Scan for the cell matching the given text and deliver its (X, Y) coordinate at center. 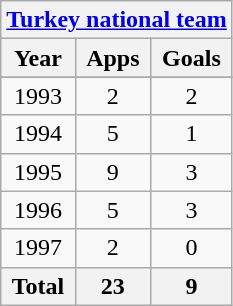
1995 (38, 172)
0 (192, 248)
23 (112, 286)
Year (38, 58)
1997 (38, 248)
1993 (38, 96)
1994 (38, 134)
1996 (38, 210)
Total (38, 286)
1 (192, 134)
Apps (112, 58)
Goals (192, 58)
Turkey national team (117, 20)
